Locate the cell with the specified text and output its (X, Y) center coordinate. 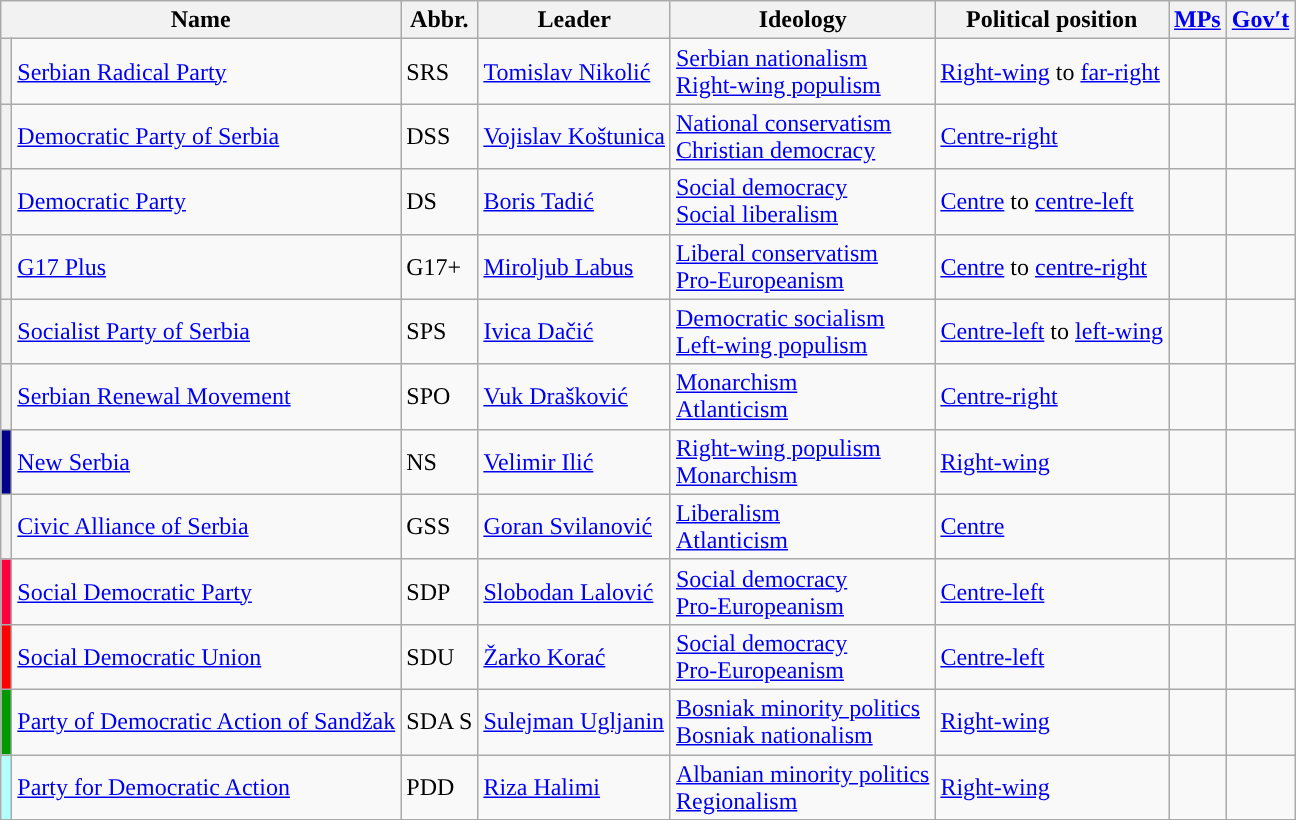
Social democracySocial liberalism (802, 202)
National conservatismChristian democracy (802, 136)
Slobodan Lalović (574, 592)
Boris Tadić (574, 202)
Serbian Radical Party (206, 72)
DS (440, 202)
Gov′t (1260, 20)
SPO (440, 396)
Centre (1052, 526)
SDA S (440, 722)
Vojislav Koštunica (574, 136)
Serbian Renewal Movement (206, 396)
Civic Alliance of Serbia (206, 526)
Party of Democratic Action of Sandžak (206, 722)
Ideology (802, 20)
Miroljub Labus (574, 266)
NS (440, 462)
Political position (1052, 20)
Social Democratic Party (206, 592)
Socialist Party of Serbia (206, 332)
Democratic socialismLeft-wing populism (802, 332)
Social Democratic Union (206, 656)
MPs (1198, 20)
Leader (574, 20)
Tomislav Nikolić (574, 72)
Centre-left to left-wing (1052, 332)
G17+ (440, 266)
Centre to centre-left (1052, 202)
Sulejman Ugljanin (574, 722)
Right-wing populismMonarchism (802, 462)
MonarchismAtlanticism (802, 396)
Vuk Drašković (574, 396)
GSS (440, 526)
Liberal conservatismPro-Europeanism (802, 266)
Goran Svilanović (574, 526)
Serbian nationalismRight-wing populism (802, 72)
Right-wing to far-right (1052, 72)
Centre to centre-right (1052, 266)
Democratic Party (206, 202)
SPS (440, 332)
Abbr. (440, 20)
Name (201, 20)
SDP (440, 592)
PDD (440, 786)
LiberalismAtlanticism (802, 526)
Žarko Korać (574, 656)
DSS (440, 136)
Ivica Dačić (574, 332)
SRS (440, 72)
G17 Plus (206, 266)
Bosniak minority politicsBosniak nationalism (802, 722)
SDU (440, 656)
Democratic Party of Serbia (206, 136)
Velimir Ilić (574, 462)
Riza Halimi (574, 786)
Party for Democratic Action (206, 786)
Albanian minority politicsRegionalism (802, 786)
New Serbia (206, 462)
